Detect which cell encompasses the target text, then output its (X, Y) center coordinate. 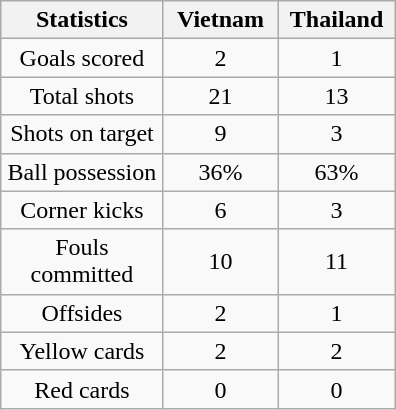
Goals scored (82, 58)
Shots on target (82, 134)
Ball possession (82, 172)
Offsides (82, 313)
Statistics (82, 20)
11 (337, 262)
9 (220, 134)
63% (337, 172)
Fouls committed (82, 262)
Total shots (82, 96)
Red cards (82, 389)
13 (337, 96)
10 (220, 262)
6 (220, 210)
36% (220, 172)
Vietnam (220, 20)
21 (220, 96)
Thailand (337, 20)
Corner kicks (82, 210)
Yellow cards (82, 351)
